For the text-containing cell, return its midpoint in (X, Y) coordinate format. 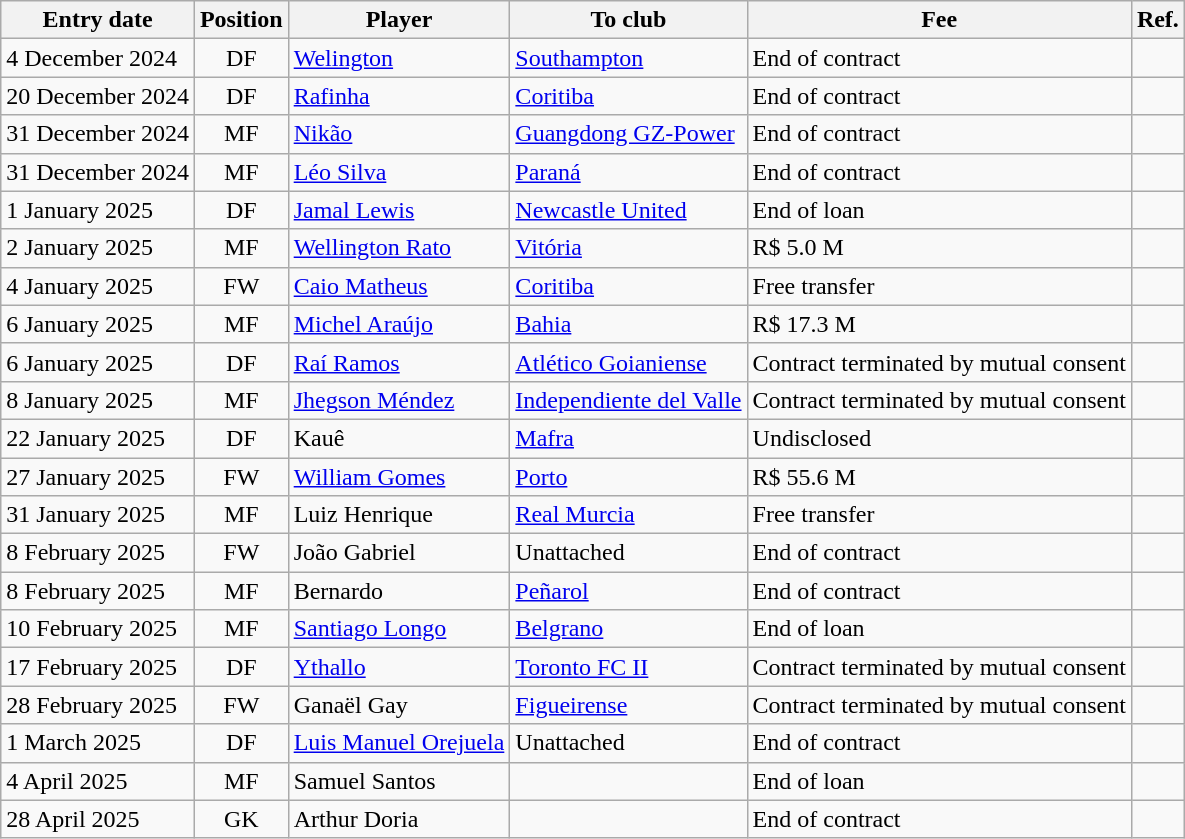
GK (241, 819)
Southampton (628, 58)
Santiago Longo (399, 629)
Arthur Doria (399, 819)
8 January 2025 (98, 400)
Atlético Goianiense (628, 362)
Wellington Rato (399, 248)
27 January 2025 (98, 477)
4 April 2025 (98, 781)
Ref. (1158, 20)
10 February 2025 (98, 629)
Figueirense (628, 705)
1 March 2025 (98, 743)
28 February 2025 (98, 705)
Toronto FC II (628, 667)
William Gomes (399, 477)
Raí Ramos (399, 362)
Belgrano (628, 629)
Rafinha (399, 96)
Undisclosed (939, 438)
Bahia (628, 324)
Independiente del Valle (628, 400)
Bernardo (399, 591)
Léo Silva (399, 172)
4 January 2025 (98, 286)
Kauê (399, 438)
Porto (628, 477)
Nikão (399, 134)
Paraná (628, 172)
Samuel Santos (399, 781)
Player (399, 20)
R$ 5.0 M (939, 248)
4 December 2024 (98, 58)
R$ 55.6 M (939, 477)
Real Murcia (628, 515)
Ythallo (399, 667)
Newcastle United (628, 210)
Ganaël Gay (399, 705)
Jamal Lewis (399, 210)
Fee (939, 20)
20 December 2024 (98, 96)
João Gabriel (399, 553)
Vitória (628, 248)
Peñarol (628, 591)
31 January 2025 (98, 515)
Caio Matheus (399, 286)
To club (628, 20)
2 January 2025 (98, 248)
28 April 2025 (98, 819)
Luiz Henrique (399, 515)
Position (241, 20)
Guangdong GZ-Power (628, 134)
Luis Manuel Orejuela (399, 743)
17 February 2025 (98, 667)
R$ 17.3 M (939, 324)
Mafra (628, 438)
Entry date (98, 20)
Jhegson Méndez (399, 400)
Welington (399, 58)
Michel Araújo (399, 324)
22 January 2025 (98, 438)
1 January 2025 (98, 210)
